Return (X, Y) of the center of cell containing provided text 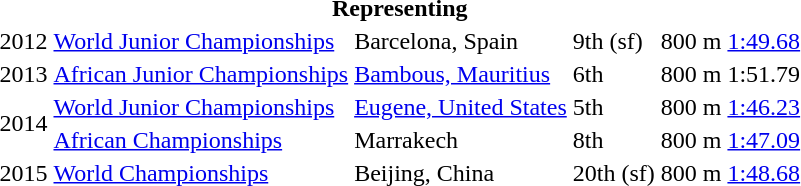
9th (sf) (614, 41)
Eugene, United States (461, 107)
5th (614, 107)
African Junior Championships (201, 74)
Marrakech (461, 140)
African Championships (201, 140)
Bambous, Mauritius (461, 74)
6th (614, 74)
8th (614, 140)
Barcelona, Spain (461, 41)
